Return [x, y] of the center of cell containing provided text 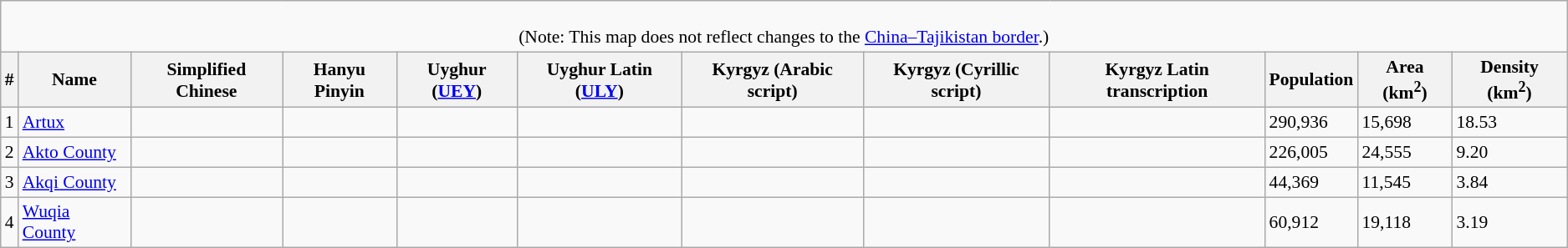
4 [10, 222]
Uyghur (UEY) [457, 80]
Akto County [74, 153]
226,005 [1311, 153]
15,698 [1405, 123]
Simplified Chinese [207, 80]
Artux [74, 123]
24,555 [1405, 153]
290,936 [1311, 123]
Uyghur Latin (ULY) [599, 80]
Wuqia County [74, 222]
Population [1311, 80]
18.53 [1509, 123]
1 [10, 123]
Area (km2) [1405, 80]
Kyrgyz Latin transcription [1157, 80]
44,369 [1311, 182]
Akqi County [74, 182]
(Note: This map does not reflect changes to the China–Tajikistan border.) [784, 27]
3.84 [1509, 182]
9.20 [1509, 153]
3.19 [1509, 222]
11,545 [1405, 182]
Kyrgyz (Cyrillic script) [957, 80]
# [10, 80]
Kyrgyz (Arabic script) [773, 80]
Name [74, 80]
Density (km2) [1509, 80]
2 [10, 153]
60,912 [1311, 222]
Hanyu Pinyin [340, 80]
19,118 [1405, 222]
3 [10, 182]
